For the text-containing cell, return its midpoint in [X, Y] coordinate format. 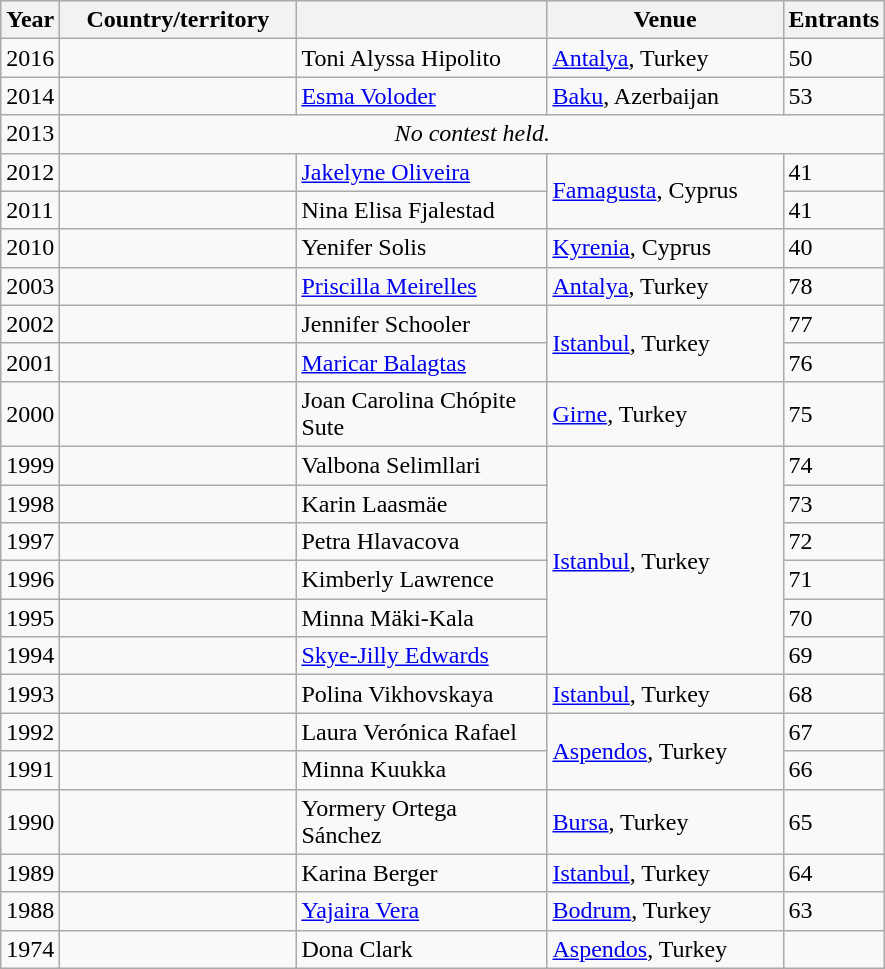
Petra Hlavacova [422, 542]
1989 [30, 873]
Karin Laasmäe [422, 503]
53 [834, 96]
Kyrenia, Cyprus [665, 248]
65 [834, 822]
Maricar Balagtas [422, 362]
1990 [30, 822]
Entrants [834, 20]
2014 [30, 96]
Minna Mäki-Kala [422, 618]
78 [834, 286]
2000 [30, 414]
Country/territory [178, 20]
1991 [30, 770]
Joan Carolina Chópite Sute [422, 414]
50 [834, 58]
1988 [30, 911]
77 [834, 324]
Kimberly Lawrence [422, 580]
73 [834, 503]
2002 [30, 324]
Esma Voloder [422, 96]
2001 [30, 362]
68 [834, 694]
70 [834, 618]
Dona Clark [422, 949]
1993 [30, 694]
Yormery Ortega Sánchez [422, 822]
Valbona Selimllari [422, 465]
Yenifer Solis [422, 248]
Priscilla Meirelles [422, 286]
Bodrum, Turkey [665, 911]
Nina Elisa Fjalestad [422, 210]
Famagusta, Cyprus [665, 191]
66 [834, 770]
72 [834, 542]
2010 [30, 248]
71 [834, 580]
1992 [30, 732]
2011 [30, 210]
2013 [30, 134]
2003 [30, 286]
1999 [30, 465]
Toni Alyssa Hipolito [422, 58]
No contest held. [472, 134]
Venue [665, 20]
63 [834, 911]
69 [834, 656]
74 [834, 465]
1995 [30, 618]
Polina Vikhovskaya [422, 694]
Minna Kuukka [422, 770]
1996 [30, 580]
Jennifer Schooler [422, 324]
Bursa, Turkey [665, 822]
2012 [30, 172]
Baku, Azerbaijan [665, 96]
1998 [30, 503]
40 [834, 248]
1994 [30, 656]
64 [834, 873]
67 [834, 732]
Karina Berger [422, 873]
Yajaira Vera [422, 911]
1997 [30, 542]
1974 [30, 949]
Girne, Turkey [665, 414]
76 [834, 362]
75 [834, 414]
2016 [30, 58]
Jakelyne Oliveira [422, 172]
Laura Verónica Rafael [422, 732]
Year [30, 20]
Skye-Jilly Edwards [422, 656]
